Output the (X, Y) coordinate of the center of the cell containing the given text.  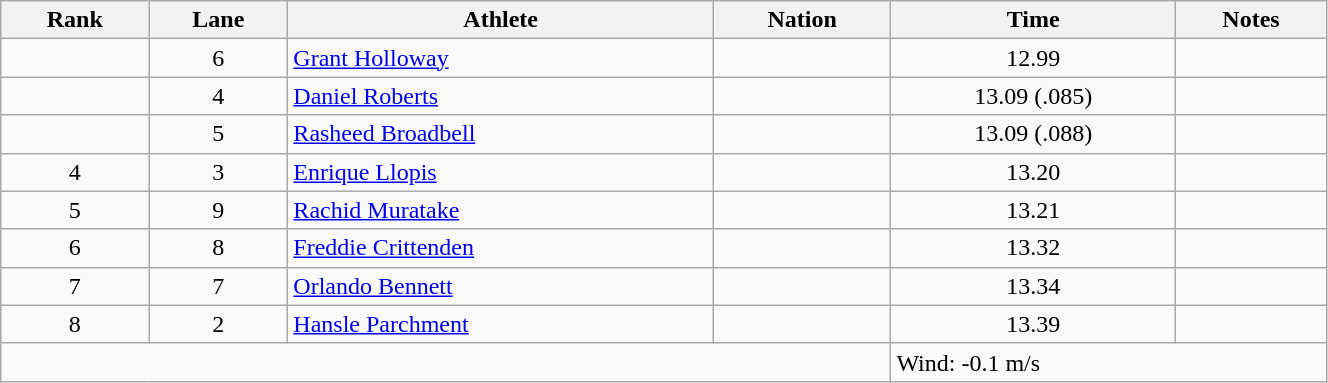
13.39 (1034, 324)
Hansle Parchment (501, 324)
Notes (1252, 20)
Grant Holloway (501, 58)
Athlete (501, 20)
2 (218, 324)
Rank (75, 20)
Wind: -0.1 m/s (1109, 362)
13.32 (1034, 248)
Lane (218, 20)
12.99 (1034, 58)
Enrique Llopis (501, 172)
9 (218, 210)
13.09 (.088) (1034, 134)
Nation (802, 20)
Daniel Roberts (501, 96)
13.20 (1034, 172)
Time (1034, 20)
Rachid Muratake (501, 210)
13.21 (1034, 210)
Orlando Bennett (501, 286)
Freddie Crittenden (501, 248)
13.09 (.085) (1034, 96)
3 (218, 172)
13.34 (1034, 286)
Rasheed Broadbell (501, 134)
